Scan for the cell matching the given text and deliver its (X, Y) coordinate at center. 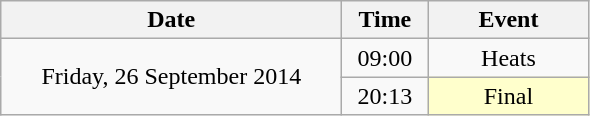
20:13 (385, 96)
Event (508, 20)
Final (508, 96)
Time (385, 20)
Date (172, 20)
09:00 (385, 58)
Heats (508, 58)
Friday, 26 September 2014 (172, 77)
